Locate the cell with the specified text and output its [X, Y] center coordinate. 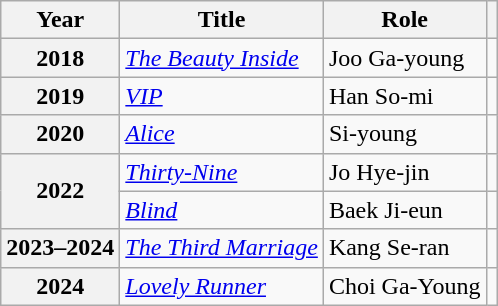
Si-young [404, 134]
Blind [222, 210]
Baek Ji-eun [404, 210]
Jo Hye-jin [404, 172]
2020 [60, 134]
2019 [60, 96]
2022 [60, 191]
2024 [60, 286]
Year [60, 20]
The Third Marriage [222, 248]
Joo Ga-young [404, 58]
2018 [60, 58]
Han So-mi [404, 96]
2023–2024 [60, 248]
VIP [222, 96]
Lovely Runner [222, 286]
Kang Se-ran [404, 248]
Title [222, 20]
The Beauty Inside [222, 58]
Role [404, 20]
Alice [222, 134]
Choi Ga-Young [404, 286]
Thirty-Nine [222, 172]
